Find where the given text appears and provide that cell's center as [X, Y] coordinate. 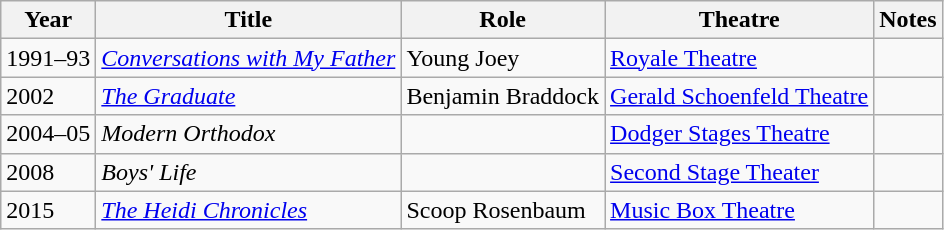
The Heidi Chronicles [248, 210]
Year [48, 20]
Royale Theatre [740, 58]
Dodger Stages Theatre [740, 134]
The Graduate [248, 96]
2004–05 [48, 134]
Benjamin Braddock [503, 96]
Gerald Schoenfeld Theatre [740, 96]
Second Stage Theater [740, 172]
Young Joey [503, 58]
2008 [48, 172]
Modern Orthodox [248, 134]
Title [248, 20]
2002 [48, 96]
Music Box Theatre [740, 210]
2015 [48, 210]
Scoop Rosenbaum [503, 210]
Theatre [740, 20]
Role [503, 20]
Conversations with My Father [248, 58]
Notes [908, 20]
1991–93 [48, 58]
Boys' Life [248, 172]
